Search for the cell housing the specified text and yield its (X, Y) center coordinate. 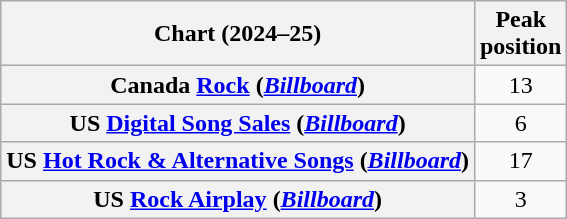
US Digital Song Sales (Billboard) (238, 123)
17 (520, 161)
Peakposition (520, 34)
Canada Rock (Billboard) (238, 85)
Chart (2024–25) (238, 34)
US Rock Airplay (Billboard) (238, 199)
3 (520, 199)
US Hot Rock & Alternative Songs (Billboard) (238, 161)
6 (520, 123)
13 (520, 85)
